For the text-containing cell, return its midpoint in (X, Y) coordinate format. 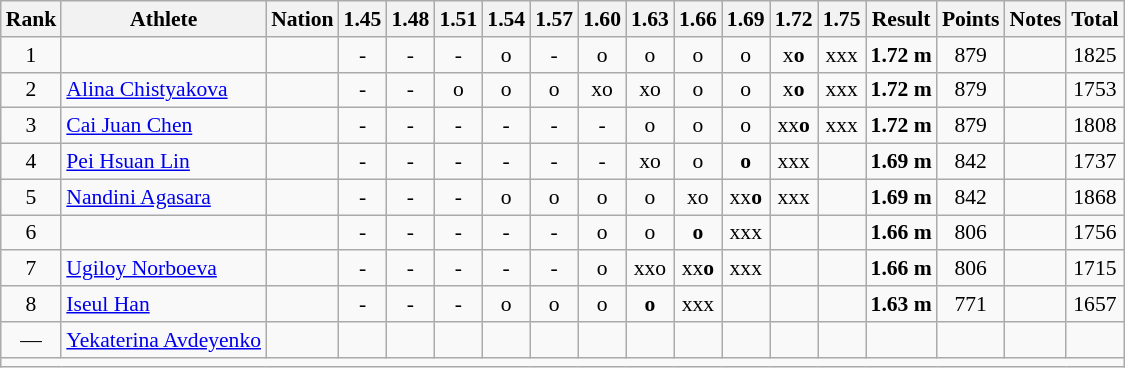
Result (902, 19)
1.69 (746, 19)
1.63 m (902, 304)
Total (1094, 19)
1868 (1094, 197)
1.72 (794, 19)
1808 (1094, 126)
3 (32, 126)
1.54 (506, 19)
771 (971, 304)
1.75 (842, 19)
1825 (1094, 55)
5 (32, 197)
1753 (1094, 90)
1 (32, 55)
Athlete (164, 19)
1756 (1094, 233)
1.66 (698, 19)
Yekaterina Avdeyenko (164, 340)
6 (32, 233)
Iseul Han (164, 304)
Rank (32, 19)
8 (32, 304)
2 (32, 90)
Nandini Agasara (164, 197)
Ugiloy Norboeva (164, 269)
Nation (302, 19)
1.48 (410, 19)
1.63 (650, 19)
Alina Chistyakova (164, 90)
1657 (1094, 304)
1715 (1094, 269)
1737 (1094, 162)
Points (971, 19)
1.57 (554, 19)
Pei Hsuan Lin (164, 162)
1.51 (458, 19)
Cai Juan Chen (164, 126)
1.45 (363, 19)
4 (32, 162)
7 (32, 269)
Notes (1036, 19)
— (32, 340)
1.60 (602, 19)
